Capture the cell that displays the provided text and extract its [X, Y] central coordinate. 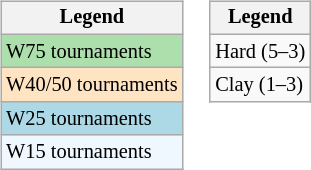
W15 tournaments [92, 152]
W75 tournaments [92, 51]
Clay (1–3) [260, 85]
W25 tournaments [92, 119]
Hard (5–3) [260, 51]
W40/50 tournaments [92, 85]
